Return the [x, y] coordinate for the center point of the cell that contains the specified text.  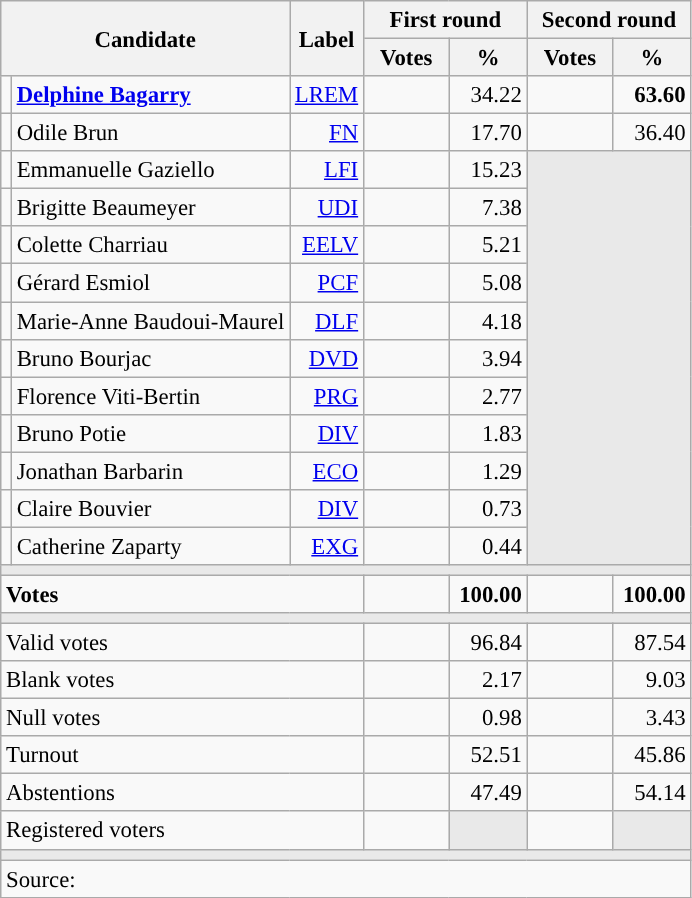
3.94 [488, 358]
Candidate [146, 38]
PRG [327, 396]
Emmanuelle Gaziello [150, 170]
Bruno Potie [150, 433]
17.70 [488, 133]
FN [327, 133]
2.77 [488, 396]
0.98 [488, 718]
Jonathan Barbarin [150, 471]
Odile Brun [150, 133]
Colette Charriau [150, 245]
34.22 [488, 95]
1.83 [488, 433]
Marie-Anne Baudoui-Maurel [150, 321]
7.38 [488, 208]
ECO [327, 471]
Brigitte Beaumeyer [150, 208]
Florence Viti-Bertin [150, 396]
LFI [327, 170]
Turnout [182, 755]
15.23 [488, 170]
52.51 [488, 755]
0.73 [488, 509]
Blank votes [182, 680]
3.43 [652, 718]
Label [327, 38]
47.49 [488, 793]
Null votes [182, 718]
1.29 [488, 471]
Gérard Esmiol [150, 283]
2.17 [488, 680]
DVD [327, 358]
9.03 [652, 680]
Bruno Bourjac [150, 358]
LREM [327, 95]
Valid votes [182, 643]
PCF [327, 283]
EELV [327, 245]
Second round [609, 20]
54.14 [652, 793]
96.84 [488, 643]
87.54 [652, 643]
4.18 [488, 321]
Registered voters [182, 831]
Source: [346, 879]
Abstentions [182, 793]
Delphine Bagarry [150, 95]
EXG [327, 546]
36.40 [652, 133]
5.21 [488, 245]
DLF [327, 321]
Catherine Zaparty [150, 546]
0.44 [488, 546]
45.86 [652, 755]
UDI [327, 208]
First round [445, 20]
5.08 [488, 283]
Claire Bouvier [150, 509]
63.60 [652, 95]
